Search for the cell housing the specified text and yield its (x, y) center coordinate. 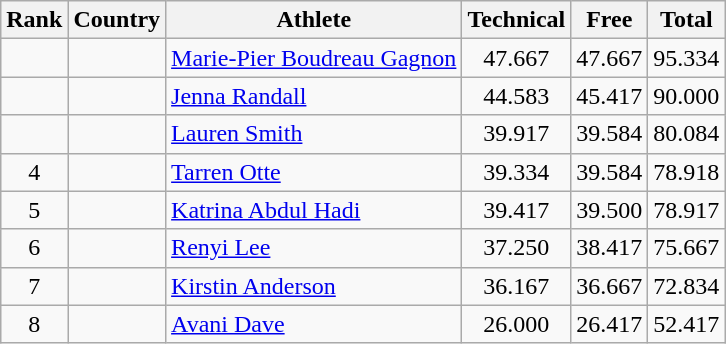
95.334 (686, 58)
Tarren Otte (314, 172)
Avani Dave (314, 324)
Kirstin Anderson (314, 286)
4 (34, 172)
37.250 (516, 248)
39.917 (516, 134)
Renyi Lee (314, 248)
44.583 (516, 96)
Lauren Smith (314, 134)
45.417 (610, 96)
78.917 (686, 210)
26.417 (610, 324)
Marie-Pier Boudreau Gagnon (314, 58)
52.417 (686, 324)
8 (34, 324)
Free (610, 20)
Total (686, 20)
26.000 (516, 324)
7 (34, 286)
36.667 (610, 286)
Rank (34, 20)
90.000 (686, 96)
75.667 (686, 248)
72.834 (686, 286)
5 (34, 210)
39.500 (610, 210)
Katrina Abdul Hadi (314, 210)
Athlete (314, 20)
Country (117, 20)
39.417 (516, 210)
38.417 (610, 248)
6 (34, 248)
39.334 (516, 172)
Jenna Randall (314, 96)
80.084 (686, 134)
78.918 (686, 172)
36.167 (516, 286)
Technical (516, 20)
